Return the [X, Y] coordinate for the center point of the cell that contains the specified text.  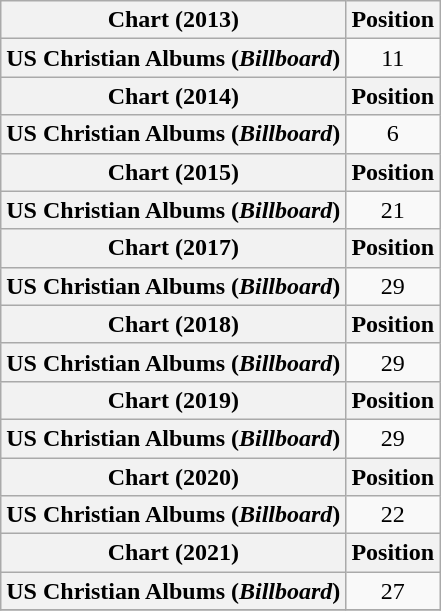
Chart (2014) [174, 96]
6 [393, 134]
22 [393, 515]
Chart (2021) [174, 553]
Chart (2018) [174, 324]
Chart (2019) [174, 400]
Chart (2013) [174, 20]
Chart (2020) [174, 477]
11 [393, 58]
27 [393, 591]
Chart (2017) [174, 248]
Chart (2015) [174, 172]
21 [393, 210]
